Scan for the cell matching the given text and deliver its (x, y) coordinate at center. 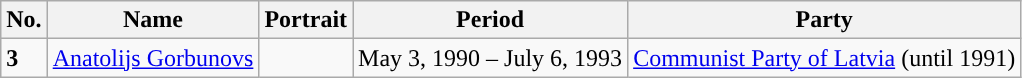
Party (824, 20)
Period (490, 20)
3 (24, 58)
Portrait (306, 20)
Communist Party of Latvia (until 1991) (824, 58)
May 3, 1990 – July 6, 1993 (490, 58)
Anatolijs Gorbunovs (153, 58)
No. (24, 20)
Name (153, 20)
